Return (x, y) of the center of cell containing provided text 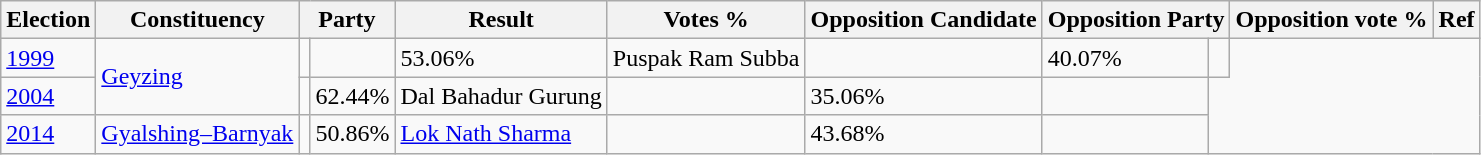
43.68% (924, 134)
50.86% (352, 134)
Result (501, 20)
Dal Bahadur Gurung (501, 96)
Geyzing (198, 77)
62.44% (352, 96)
Party (347, 20)
Opposition Party (1136, 20)
Votes % (706, 20)
2004 (48, 96)
53.06% (501, 58)
1999 (48, 58)
Election (48, 20)
2014 (48, 134)
Puspak Ram Subba (706, 58)
Constituency (198, 20)
Ref (1456, 20)
Opposition vote % (1332, 20)
Opposition Candidate (924, 20)
Lok Nath Sharma (501, 134)
40.07% (1125, 58)
Gyalshing–Barnyak (198, 134)
35.06% (924, 96)
